Provide the (x, y) coordinate of the cell's center where the given text is located.  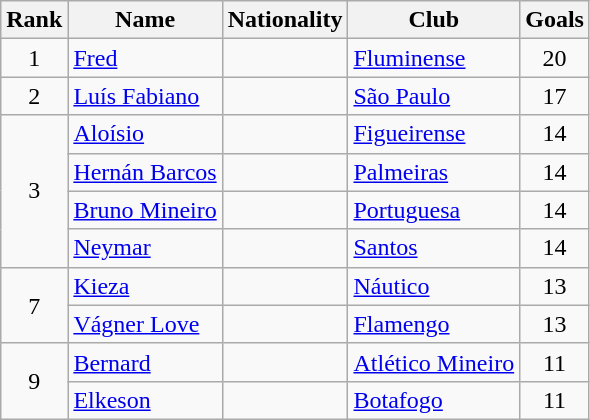
Flamengo (434, 324)
Name (145, 20)
Náutico (434, 286)
17 (555, 96)
Elkeson (145, 400)
20 (555, 58)
Bernard (145, 362)
Aloísio (145, 134)
Botafogo (434, 400)
Luís Fabiano (145, 96)
Rank (34, 20)
7 (34, 305)
Fluminense (434, 58)
Atlético Mineiro (434, 362)
Portuguesa (434, 210)
3 (34, 191)
Goals (555, 20)
Vágner Love (145, 324)
Bruno Mineiro (145, 210)
Kieza (145, 286)
São Paulo (434, 96)
Club (434, 20)
Hernán Barcos (145, 172)
Neymar (145, 248)
Palmeiras (434, 172)
1 (34, 58)
Figueirense (434, 134)
Santos (434, 248)
Nationality (285, 20)
9 (34, 381)
2 (34, 96)
Fred (145, 58)
